Search for the cell housing the specified text and yield its [X, Y] center coordinate. 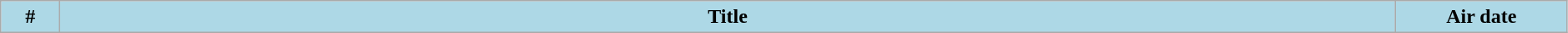
# [30, 17]
Title [728, 17]
Air date [1481, 17]
